Output the (x, y) coordinate of the center of the cell containing the given text.  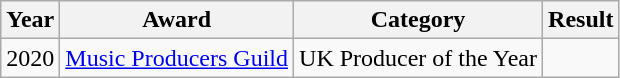
Category (418, 20)
Year (30, 20)
Result (581, 20)
UK Producer of the Year (418, 58)
Music Producers Guild (177, 58)
2020 (30, 58)
Award (177, 20)
